Return (x, y) of the center of cell containing provided text 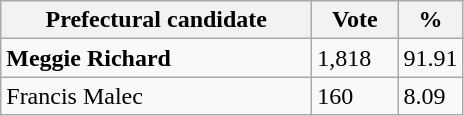
Francis Malec (156, 96)
8.09 (430, 96)
160 (355, 96)
% (430, 20)
91.91 (430, 58)
1,818 (355, 58)
Meggie Richard (156, 58)
Prefectural candidate (156, 20)
Vote (355, 20)
